Determine the (x, y) coordinate at the center of the cell enclosing the given text.  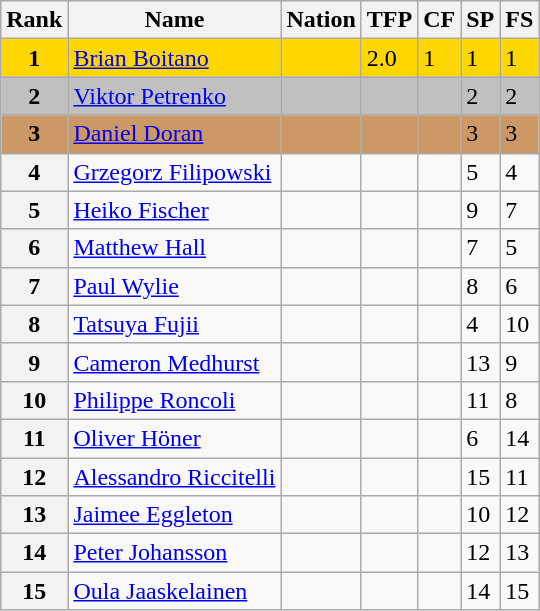
Daniel Doran (174, 134)
Oula Jaaskelainen (174, 591)
Grzegorz Filipowski (174, 172)
Oliver Höner (174, 438)
Rank (34, 20)
Nation (321, 20)
Paul Wylie (174, 286)
TFP (389, 20)
FS (520, 20)
Peter Johansson (174, 553)
Jaimee Eggleton (174, 515)
Brian Boitano (174, 58)
Cameron Medhurst (174, 362)
Matthew Hall (174, 248)
2.0 (389, 58)
Philippe Roncoli (174, 400)
CF (440, 20)
Alessandro Riccitelli (174, 477)
Heiko Fischer (174, 210)
SP (480, 20)
Name (174, 20)
Viktor Petrenko (174, 96)
Tatsuya Fujii (174, 324)
